Determine the (X, Y) coordinate at the center of the cell enclosing the given text.  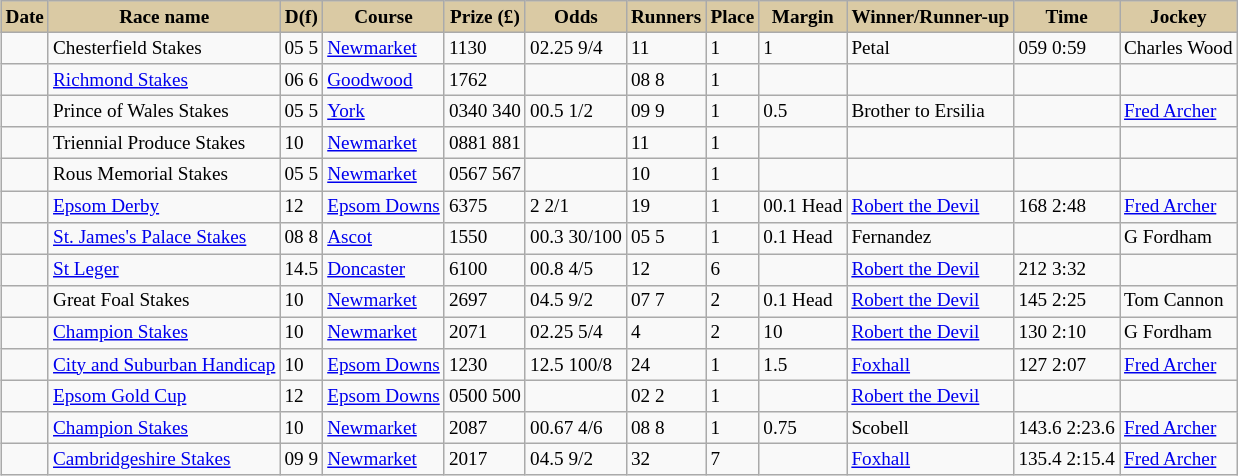
Brother to Ersilia (930, 111)
7 (732, 460)
2087 (484, 428)
02 2 (666, 396)
Scobell (930, 428)
St. James's Palace Stakes (164, 238)
4 (666, 333)
1762 (484, 80)
0567 567 (484, 175)
1230 (484, 365)
127 2:07 (1067, 365)
Place (732, 17)
2071 (484, 333)
19 (666, 206)
00.67 4/6 (576, 428)
Fernandez (930, 238)
1.5 (803, 365)
2 2/1 (576, 206)
City and Suburban Handicap (164, 365)
1550 (484, 238)
0881 881 (484, 143)
Odds (576, 17)
Race name (164, 17)
Ascot (384, 238)
Time (1067, 17)
130 2:10 (1067, 333)
Date (25, 17)
St Leger (164, 270)
Margin (803, 17)
Runners (666, 17)
Great Foal Stakes (164, 301)
0340 340 (484, 111)
Charles Wood (1179, 48)
Tom Cannon (1179, 301)
24 (666, 365)
168 2:48 (1067, 206)
Epsom Gold Cup (164, 396)
02.25 9/4 (576, 48)
Chesterfield Stakes (164, 48)
Richmond Stakes (164, 80)
135.4 2:15.4 (1067, 460)
00.5 1/2 (576, 111)
Goodwood (384, 80)
0.5 (803, 111)
2697 (484, 301)
D(f) (302, 17)
143.6 2:23.6 (1067, 428)
12.5 100/8 (576, 365)
6100 (484, 270)
14.5 (302, 270)
0500 500 (484, 396)
02.25 5/4 (576, 333)
00.1 Head (803, 206)
212 3:32 (1067, 270)
Course (384, 17)
Epsom Derby (164, 206)
07 7 (666, 301)
Doncaster (384, 270)
Petal (930, 48)
00.3 30/100 (576, 238)
Jockey (1179, 17)
Winner/Runner-up (930, 17)
York (384, 111)
0.75 (803, 428)
32 (666, 460)
Prize (£) (484, 17)
Prince of Wales Stakes (164, 111)
1130 (484, 48)
6375 (484, 206)
6 (732, 270)
Triennial Produce Stakes (164, 143)
00.8 4/5 (576, 270)
059 0:59 (1067, 48)
Rous Memorial Stakes (164, 175)
2017 (484, 460)
Cambridgeshire Stakes (164, 460)
145 2:25 (1067, 301)
06 6 (302, 80)
